Determine the [x, y] coordinate at the center of the cell enclosing the given text.  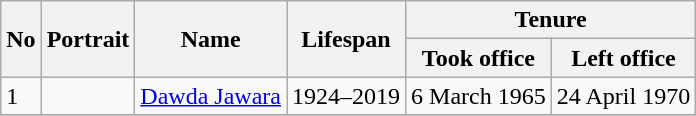
Took office [479, 58]
24 April 1970 [623, 96]
No [21, 39]
Name [211, 39]
Lifespan [346, 39]
1924–2019 [346, 96]
Tenure [551, 20]
1 [21, 96]
Left office [623, 58]
Dawda Jawara [211, 96]
6 March 1965 [479, 96]
Portrait [88, 39]
